Return the (x, y) coordinate for the center point of the cell that contains the specified text.  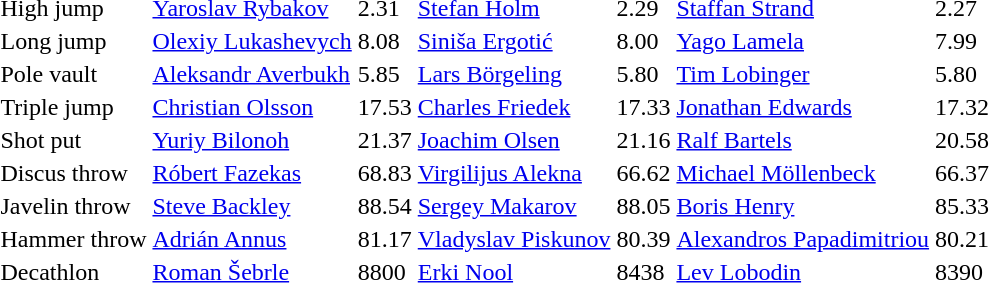
66.62 (644, 173)
17.53 (384, 107)
17.33 (644, 107)
Adrián Annus (252, 239)
Boris Henry (803, 206)
Olexiy Lukashevych (252, 41)
Yago Lamela (803, 41)
Michael Möllenbeck (803, 173)
Ralf Bartels (803, 140)
Yuriy Bilonoh (252, 140)
80.39 (644, 239)
Christian Olsson (252, 107)
Lars Börgeling (514, 74)
88.05 (644, 206)
88.54 (384, 206)
81.17 (384, 239)
5.80 (644, 74)
Siniša Ergotić (514, 41)
Jonathan Edwards (803, 107)
Vladyslav Piskunov (514, 239)
Steve Backley (252, 206)
Charles Friedek (514, 107)
5.85 (384, 74)
Róbert Fazekas (252, 173)
Sergey Makarov (514, 206)
21.37 (384, 140)
Virgilijus Alekna (514, 173)
68.83 (384, 173)
21.16 (644, 140)
Alexandros Papadimitriou (803, 239)
8.00 (644, 41)
Joachim Olsen (514, 140)
Aleksandr Averbukh (252, 74)
8.08 (384, 41)
Tim Lobinger (803, 74)
